Search for the cell housing the specified text and yield its (X, Y) center coordinate. 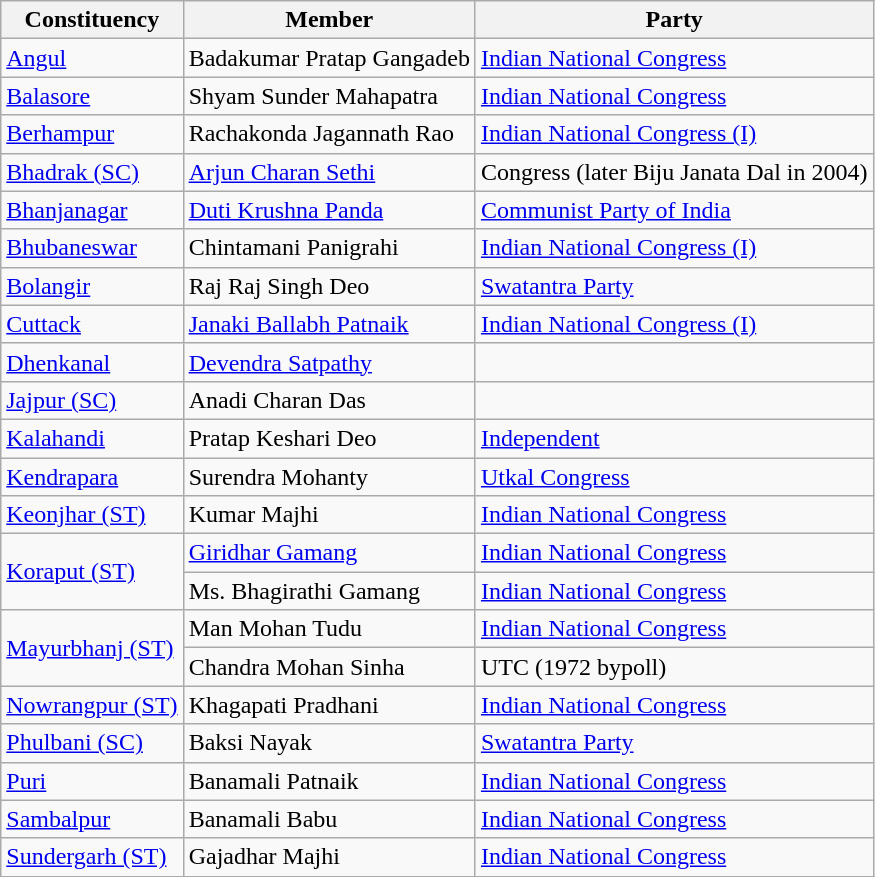
Dhenkanal (92, 362)
Man Mohan Tudu (329, 629)
Banamali Babu (329, 819)
Balasore (92, 96)
Badakumar Pratap Gangadeb (329, 58)
Bolangir (92, 286)
Communist Party of India (674, 210)
Raj Raj Singh Deo (329, 286)
Phulbani (SC) (92, 743)
Sundergarh (ST) (92, 857)
Gajadhar Majhi (329, 857)
Constituency (92, 20)
Anadi Charan Das (329, 400)
Utkal Congress (674, 477)
Berhampur (92, 134)
Bhadrak (SC) (92, 172)
Kumar Majhi (329, 515)
Cuttack (92, 324)
Party (674, 20)
Banamali Patnaik (329, 781)
Shyam Sunder Mahapatra (329, 96)
Independent (674, 438)
Chandra Mohan Sinha (329, 667)
Chintamani Panigrahi (329, 248)
Member (329, 20)
Devendra Satpathy (329, 362)
Jajpur (SC) (92, 400)
Keonjhar (ST) (92, 515)
Janaki Ballabh Patnaik (329, 324)
Arjun Charan Sethi (329, 172)
Ms. Bhagirathi Gamang (329, 591)
UTC (1972 bypoll) (674, 667)
Giridhar Gamang (329, 553)
Mayurbhanj (ST) (92, 648)
Baksi Nayak (329, 743)
Sambalpur (92, 819)
Bhubaneswar (92, 248)
Kalahandi (92, 438)
Congress (later Biju Janata Dal in 2004) (674, 172)
Kendrapara (92, 477)
Bhanjanagar (92, 210)
Puri (92, 781)
Surendra Mohanty (329, 477)
Rachakonda Jagannath Rao (329, 134)
Pratap Keshari Deo (329, 438)
Koraput (ST) (92, 572)
Nowrangpur (ST) (92, 705)
Duti Krushna Panda (329, 210)
Khagapati Pradhani (329, 705)
Angul (92, 58)
